Identify which cell holds the provided text, then report its [x, y] central coordinate. 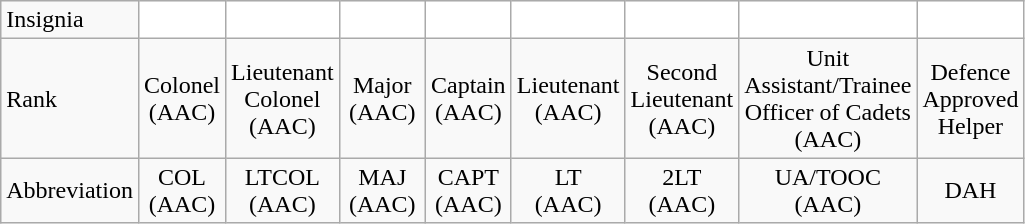
LTCOL(AAC) [283, 190]
Abbreviation [70, 190]
LT(AAC) [568, 190]
Lieutenant Colonel(AAC) [283, 98]
DAH [970, 190]
Colonel(AAC) [182, 98]
Lieutenant(AAC) [568, 98]
2LT(AAC) [682, 190]
UA/TOOC(AAC) [828, 190]
Unit Assistant/Trainee Officer of Cadets(AAC) [828, 98]
Second Lieutenant(AAC) [682, 98]
Captain(AAC) [468, 98]
COL(AAC) [182, 190]
Rank [70, 98]
Insignia [70, 20]
CAPT(AAC) [468, 190]
MAJ(AAC) [382, 190]
Major(AAC) [382, 98]
Defence ApprovedHelper [970, 98]
